Detect which cell encompasses the target text, then output its (x, y) center coordinate. 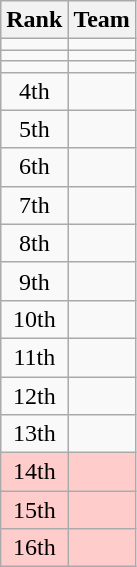
11th (34, 357)
13th (34, 434)
16th (34, 548)
14th (34, 472)
5th (34, 129)
Team (102, 20)
4th (34, 91)
9th (34, 281)
Rank (34, 20)
7th (34, 205)
8th (34, 243)
12th (34, 395)
6th (34, 167)
10th (34, 319)
15th (34, 510)
